Pinpoint the cell where the given text exists, returning its [x, y] midpoint coordinate. 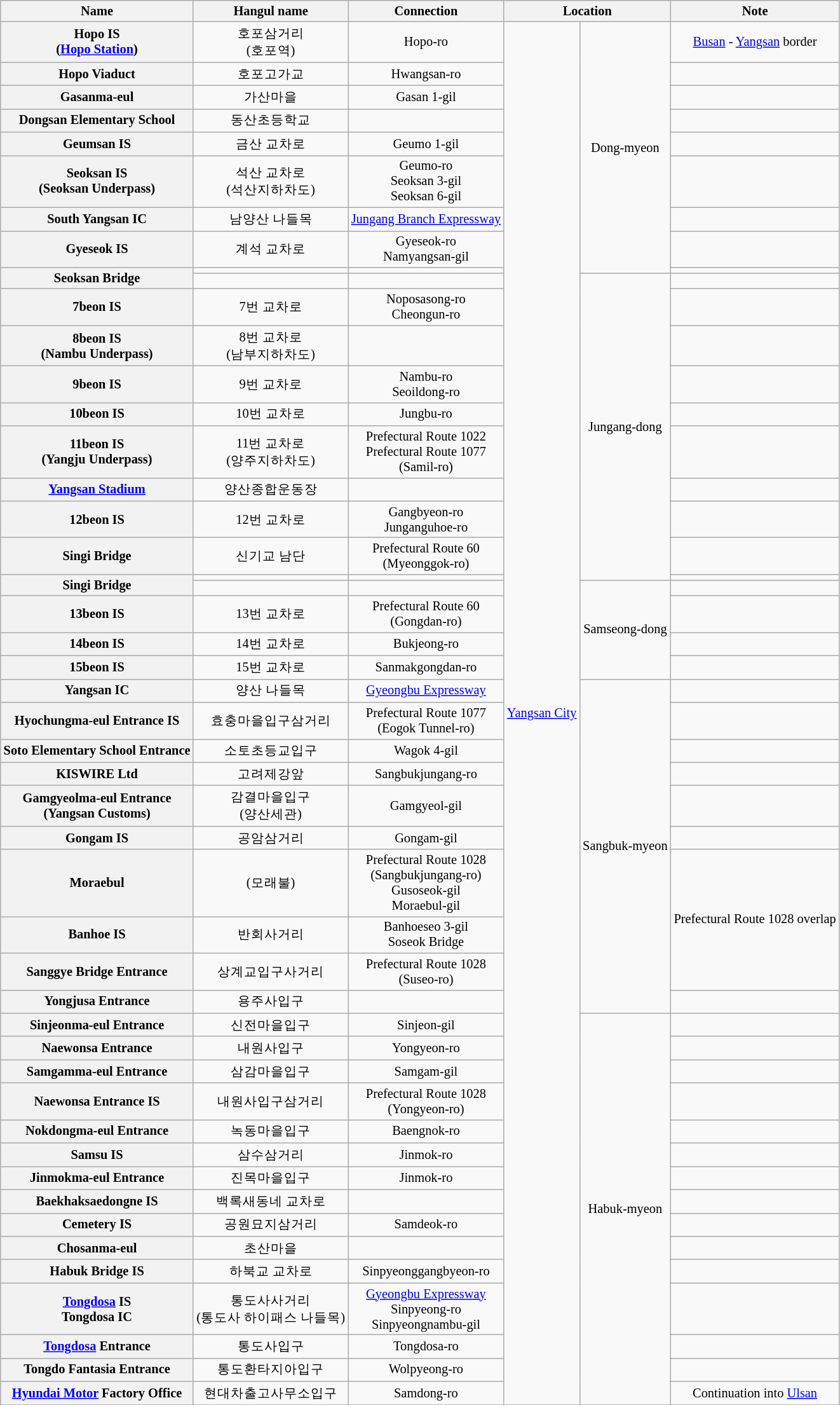
15번 교차로 [271, 668]
통도사입구 [271, 1347]
Baengnok-ro [426, 1132]
통도환타지아입구 [271, 1369]
9beon IS [97, 384]
내원사입구삼거리 [271, 1101]
14번 교차로 [271, 643]
신기교 남단 [271, 556]
Sangbukjungang-ro [426, 774]
Yangsan City [541, 713]
동산초등학교 [271, 121]
Gyeongbu ExpresswaySinpyeong-roSinpyeongnambu-gil [426, 1309]
Hangul name [271, 11]
Geumo 1-gil [426, 144]
8beon IS(Nambu Underpass) [97, 346]
Naewonsa Entrance [97, 1048]
Sanmakgongdan-ro [426, 668]
Gongam-gil [426, 838]
Tongdosa-ro [426, 1347]
Geumo-roSeoksan 3-gilSeoksan 6-gil [426, 181]
11번 교차로(양주지하차도) [271, 452]
소토초등교입구 [271, 750]
Samseong-dong [625, 629]
Gasanma-eul [97, 97]
Nokdongma-eul Entrance [97, 1132]
Noposasong-roCheongun-ro [426, 307]
양산 나들목 [271, 690]
Continuation into Ulsan [755, 1394]
계석 교차로 [271, 249]
Gongam IS [97, 838]
Naewonsa Entrance IS [97, 1101]
공원묘지삼거리 [271, 1224]
삼수삼거리 [271, 1155]
Yangsan IC [97, 690]
Tongdosa ISTongdosa IC [97, 1309]
Prefectural Route 60(Gongdan-ro) [426, 614]
Dongsan Elementary School [97, 121]
Sinpyeonggangbyeon-ro [426, 1271]
Gyeseok IS [97, 249]
Seoksan IS(Seoksan Underpass) [97, 181]
Dong-myeon [625, 147]
금산 교차로 [271, 144]
Chosanma-eul [97, 1247]
Gyeongbu Expressway [426, 690]
호포삼거리(호포역) [271, 42]
Yongjusa Entrance [97, 1002]
11beon IS(Yangju Underpass) [97, 452]
Samgamma-eul Entrance [97, 1072]
Tongdo Fantasia Entrance [97, 1369]
Note [755, 11]
Sangbuk-myeon [625, 846]
10번 교차로 [271, 415]
Yongyeon-ro [426, 1048]
Nambu-roSeoildong-ro [426, 384]
남양산 나들목 [271, 219]
진목마을입구 [271, 1177]
Bukjeong-ro [426, 643]
Tongdosa Entrance [97, 1347]
Wolpyeong-ro [426, 1369]
Hyundai Motor Factory Office [97, 1394]
Prefectural Route 60(Myeonggok-ro) [426, 556]
Wagok 4-gil [426, 750]
12beon IS [97, 519]
Prefectural Route 1077(Eogok Tunnel-ro) [426, 720]
10beon IS [97, 415]
Location [587, 11]
공암삼거리 [271, 838]
호포고가교 [271, 74]
양산종합운동장 [271, 490]
Habuk Bridge IS [97, 1271]
Hopo-ro [426, 42]
Hyochungma-eul Entrance IS [97, 720]
Samdong-ro [426, 1394]
석산 교차로(석산지하차도) [271, 181]
하북교 교차로 [271, 1271]
가산마을 [271, 97]
Habuk-myeon [625, 1209]
Gamgyeolma-eul Entrance(Yangsan Customs) [97, 805]
효충마을입구삼거리 [271, 720]
Banhoeseo 3-gilSoseok Bridge [426, 935]
12번 교차로 [271, 519]
Gyeseok-roNamyangsan-gil [426, 249]
Hopo IS(Hopo Station) [97, 42]
내원사입구 [271, 1048]
7번 교차로 [271, 307]
Gangbyeon-roJunganguhoe-ro [426, 519]
Prefectural Route 1022Prefectural Route 1077(Samil-ro) [426, 452]
Jinmokma-eul Entrance [97, 1177]
Gamgyeol-gil [426, 805]
Samdeok-ro [426, 1224]
Sanggye Bridge Entrance [97, 971]
Cemetery IS [97, 1224]
Busan - Yangsan border [755, 42]
Moraebul [97, 883]
Hwangsan-ro [426, 74]
Jungang-dong [625, 427]
Hopo Viaduct [97, 74]
13beon IS [97, 614]
(모래불) [271, 883]
삼감마을입구 [271, 1072]
Gasan 1-gil [426, 97]
통도사사거리(통도사 하이패스 나들목) [271, 1309]
15beon IS [97, 668]
Name [97, 11]
용주사입구 [271, 1002]
반회사거리 [271, 935]
KISWIRE Ltd [97, 774]
13번 교차로 [271, 614]
8번 교차로(남부지하차도) [271, 346]
Samgam-gil [426, 1072]
현대차출고사무소입구 [271, 1394]
Prefectural Route 1028 overlap [755, 919]
Yangsan Stadium [97, 490]
Sinjeonma-eul Entrance [97, 1025]
Samsu IS [97, 1155]
7beon IS [97, 307]
신전마을입구 [271, 1025]
상계교입구사거리 [271, 971]
Banhoe IS [97, 935]
Soto Elementary School Entrance [97, 750]
9번 교차로 [271, 384]
Prefectural Route 1028(Suseo-ro) [426, 971]
초산마을 [271, 1247]
Sinjeon-gil [426, 1025]
Jungbu-ro [426, 415]
백록새동네 교차로 [271, 1202]
녹동마을입구 [271, 1132]
Connection [426, 11]
Jungang Branch Expressway [426, 219]
Geumsan IS [97, 144]
14beon IS [97, 643]
Seoksan Bridge [97, 278]
고려제강앞 [271, 774]
감결마을입구(양산세관) [271, 805]
Prefectural Route 1028(Sangbukjungang-ro)Gusoseok-gilMoraebul-gil [426, 883]
Prefectural Route 1028(Yongyeon-ro) [426, 1101]
South Yangsan IC [97, 219]
Baekhaksaedongne IS [97, 1202]
